Locate the cell with the specified text and output its (X, Y) center coordinate. 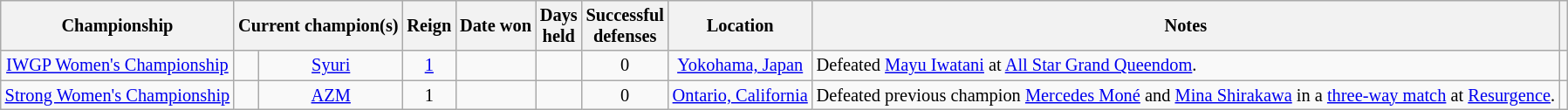
Daysheld (558, 25)
Yokohama, Japan (740, 65)
Defeated previous champion Mercedes Moné and Mina Shirakawa in a three-way match at Resurgence. (1186, 95)
Current champion(s) (318, 25)
Successfuldefenses (625, 25)
Ontario, California (740, 95)
Date won (496, 25)
Championship (117, 25)
IWGP Women's Championship (117, 65)
Syuri (332, 65)
Notes (1186, 25)
AZM (332, 95)
Reign (429, 25)
Defeated Mayu Iwatani at All Star Grand Queendom. (1186, 65)
Strong Women's Championship (117, 95)
Location (740, 25)
